Scan for the cell matching the given text and deliver its [x, y] coordinate at center. 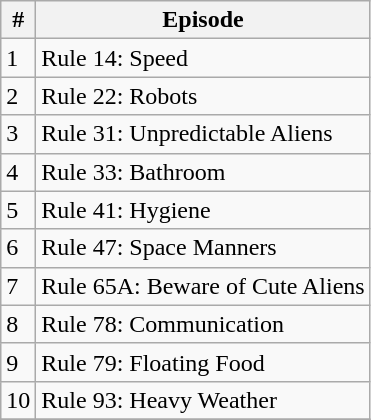
Episode [203, 20]
8 [18, 324]
Rule 33: Bathroom [203, 172]
2 [18, 96]
3 [18, 134]
Rule 78: Communication [203, 324]
1 [18, 58]
Rule 93: Heavy Weather [203, 400]
9 [18, 362]
Rule 31: Unpredictable Aliens [203, 134]
4 [18, 172]
Rule 41: Hygiene [203, 210]
Rule 47: Space Manners [203, 248]
5 [18, 210]
Rule 65A: Beware of Cute Aliens [203, 286]
Rule 79: Floating Food [203, 362]
7 [18, 286]
# [18, 20]
6 [18, 248]
Rule 14: Speed [203, 58]
10 [18, 400]
Rule 22: Robots [203, 96]
